Provide the (x, y) coordinate of the cell's center where the given text is located.  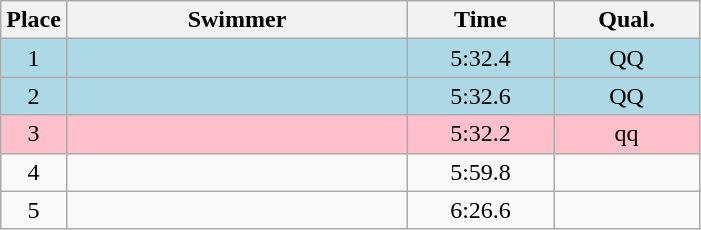
Qual. (627, 20)
2 (34, 96)
Swimmer (236, 20)
qq (627, 134)
5:32.4 (481, 58)
5:59.8 (481, 172)
Time (481, 20)
5:32.6 (481, 96)
3 (34, 134)
1 (34, 58)
6:26.6 (481, 210)
5 (34, 210)
Place (34, 20)
4 (34, 172)
5:32.2 (481, 134)
